For the text-containing cell, return its midpoint in [X, Y] coordinate format. 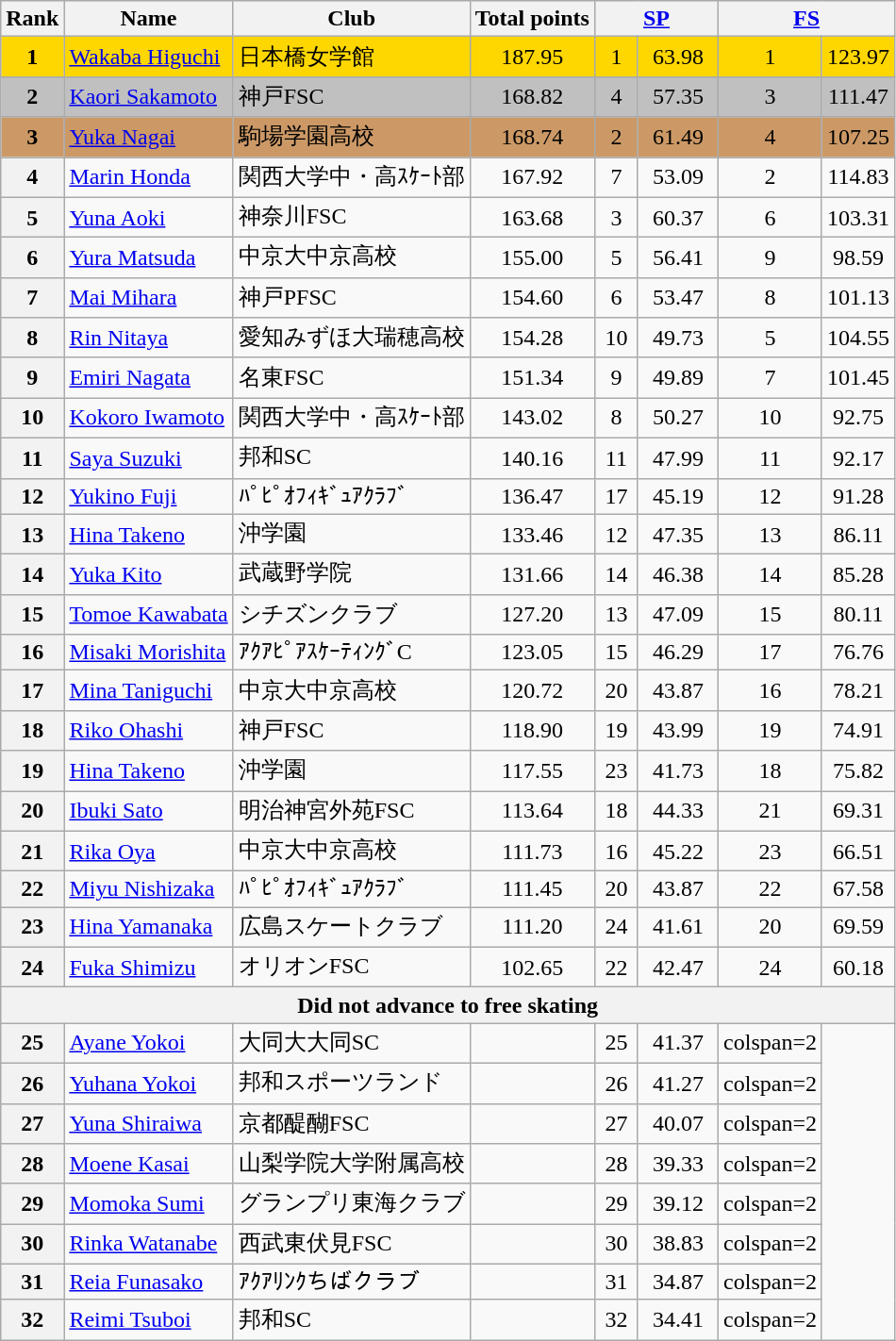
127.20 [532, 615]
Yuka Kito [149, 575]
39.12 [677, 1203]
111.45 [532, 889]
98.59 [858, 258]
神奈川FSC [351, 217]
Saya Suzuki [149, 458]
140.16 [532, 458]
123.05 [532, 653]
114.83 [858, 177]
駒場学園高校 [351, 138]
Misaki Morishita [149, 653]
53.09 [677, 177]
Miyu Nishizaka [149, 889]
120.72 [532, 690]
Rika Oya [149, 851]
111.20 [532, 928]
111.73 [532, 851]
78.21 [858, 690]
163.68 [532, 217]
Reia Funasako [149, 1282]
Tomoe Kawabata [149, 615]
74.91 [858, 730]
グランプリ東海クラブ [351, 1203]
Rin Nitaya [149, 338]
Yuna Shiraiwa [149, 1124]
57.35 [677, 96]
38.83 [677, 1245]
91.28 [858, 496]
123.97 [858, 57]
107.25 [858, 138]
広島スケートクラブ [351, 928]
Hina Yamanaka [149, 928]
49.89 [677, 377]
67.58 [858, 889]
154.60 [532, 298]
FS [807, 19]
45.19 [677, 496]
京都醍醐FSC [351, 1124]
168.74 [532, 138]
山梨学院大学附属高校 [351, 1164]
34.87 [677, 1282]
日本橋女学館 [351, 57]
44.33 [677, 811]
Yuna Aoki [149, 217]
151.34 [532, 377]
167.92 [532, 177]
武蔵野学院 [351, 575]
名東FSC [351, 377]
Yura Matsuda [149, 258]
76.76 [858, 653]
101.13 [858, 298]
Fuka Shimizu [149, 968]
41.73 [677, 771]
大同大大同SC [351, 1043]
Momoka Sumi [149, 1203]
60.18 [858, 968]
Yuhana Yokoi [149, 1083]
西武東伏見FSC [351, 1245]
155.00 [532, 258]
43.99 [677, 730]
Mina Taniguchi [149, 690]
45.22 [677, 851]
41.37 [677, 1043]
Ibuki Sato [149, 811]
Wakaba Higuchi [149, 57]
111.47 [858, 96]
Name [149, 19]
オリオンFSC [351, 968]
ｱｸｱﾋﾟｱｽｹｰﾃｨﾝｸﾞC [351, 653]
49.73 [677, 338]
シチズンクラブ [351, 615]
136.47 [532, 496]
85.28 [858, 575]
Rank [32, 19]
86.11 [858, 534]
133.46 [532, 534]
143.02 [532, 419]
Kaori Sakamoto [149, 96]
Reimi Tsuboi [149, 1320]
邦和スポーツランド [351, 1083]
168.82 [532, 96]
80.11 [858, 615]
Club [351, 19]
40.07 [677, 1124]
神戸PFSC [351, 298]
46.38 [677, 575]
47.35 [677, 534]
SP [656, 19]
愛知みずほ大瑞穂高校 [351, 338]
39.33 [677, 1164]
117.55 [532, 771]
41.27 [677, 1083]
Riko Ohashi [149, 730]
Yuka Nagai [149, 138]
53.47 [677, 298]
Moene Kasai [149, 1164]
60.37 [677, 217]
75.82 [858, 771]
Rinka Watanabe [149, 1245]
Did not advance to free skating [448, 1005]
Mai Mihara [149, 298]
154.28 [532, 338]
69.59 [858, 928]
92.17 [858, 458]
131.66 [532, 575]
ｱｸｱﾘﾝｸちばクラブ [351, 1282]
92.75 [858, 419]
Total points [532, 19]
118.90 [532, 730]
47.09 [677, 615]
103.31 [858, 217]
113.64 [532, 811]
69.31 [858, 811]
61.49 [677, 138]
34.41 [677, 1320]
明治神宮外苑FSC [351, 811]
47.99 [677, 458]
41.61 [677, 928]
104.55 [858, 338]
56.41 [677, 258]
46.29 [677, 653]
102.65 [532, 968]
Marin Honda [149, 177]
63.98 [677, 57]
66.51 [858, 851]
42.47 [677, 968]
50.27 [677, 419]
101.45 [858, 377]
Kokoro Iwamoto [149, 419]
Ayane Yokoi [149, 1043]
187.95 [532, 57]
Yukino Fuji [149, 496]
Emiri Nagata [149, 377]
